Locate the cell with the specified text and output its (x, y) center coordinate. 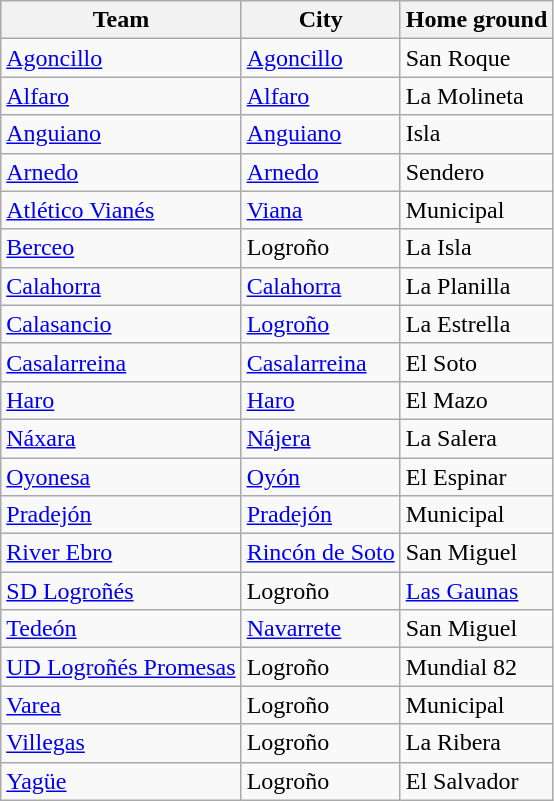
El Mazo (476, 400)
SD Logroñés (121, 591)
Mundial 82 (476, 667)
Varea (121, 705)
Tedeón (121, 629)
UD Logroñés Promesas (121, 667)
Yagüe (121, 781)
Náxara (121, 438)
City (320, 20)
Nájera (320, 438)
Team (121, 20)
Calasancio (121, 324)
Oyonesa (121, 477)
La Salera (476, 438)
El Salvador (476, 781)
Navarrete (320, 629)
Rincón de Soto (320, 553)
La Molineta (476, 96)
El Espinar (476, 477)
San Roque (476, 58)
La Isla (476, 248)
Home ground (476, 20)
Villegas (121, 743)
La Ribera (476, 743)
El Soto (476, 362)
Las Gaunas (476, 591)
La Estrella (476, 324)
Oyón (320, 477)
La Planilla (476, 286)
Sendero (476, 172)
Atlético Vianés (121, 210)
River Ebro (121, 553)
Berceo (121, 248)
Viana (320, 210)
Isla (476, 134)
